Find where the given text appears and provide that cell's center as (x, y) coordinate. 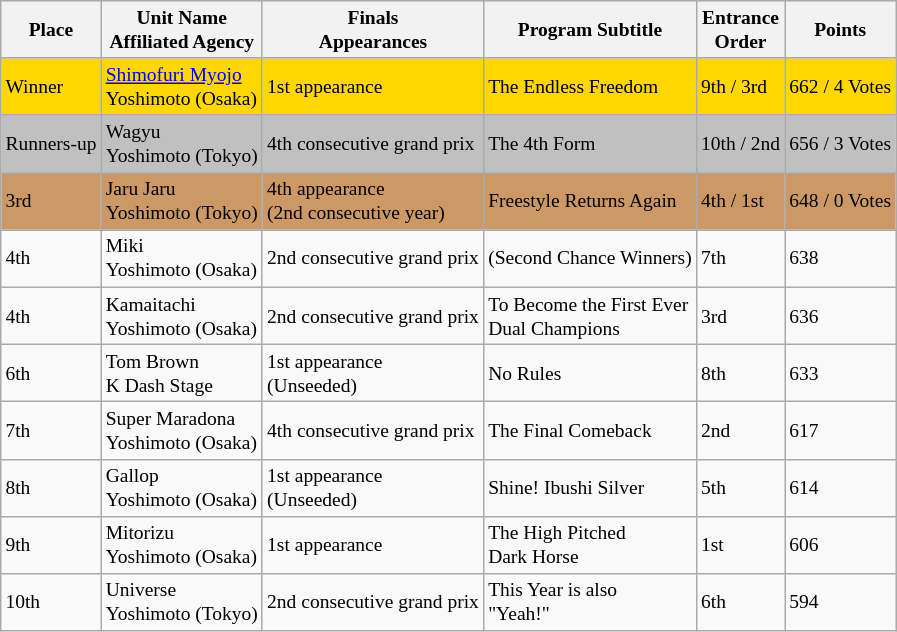
MitorizuYoshimoto (Osaka) (182, 544)
The High PitchedDark Horse (590, 544)
Points (840, 30)
9th (51, 544)
1st (740, 544)
Tom BrownK Dash Stage (182, 372)
EntranceOrder (740, 30)
Shimofuri MyojoYoshimoto (Osaka) (182, 86)
WagyuYoshimoto (Tokyo) (182, 144)
MikiYoshimoto (Osaka) (182, 258)
9th / 3rd (740, 86)
No Rules (590, 372)
638 (840, 258)
606 (840, 544)
GallopYoshimoto (Osaka) (182, 488)
656 / 3 Votes (840, 144)
636 (840, 316)
Program Subtitle (590, 30)
Shine! Ibushi Silver (590, 488)
To Become the First EverDual Champions (590, 316)
Unit NameAffiliated Agency (182, 30)
Runners-up (51, 144)
10th / 2nd (740, 144)
The 4th Form (590, 144)
614 (840, 488)
Jaru JaruYoshimoto (Tokyo) (182, 202)
Freestyle Returns Again (590, 202)
594 (840, 602)
KamaitachiYoshimoto (Osaka) (182, 316)
10th (51, 602)
This Year is also"Yeah!" (590, 602)
4th appearance(2nd consecutive year) (372, 202)
(Second Chance Winners) (590, 258)
5th (740, 488)
4th / 1st (740, 202)
633 (840, 372)
648 / 0 Votes (840, 202)
Super MaradonaYoshimoto (Osaka) (182, 430)
FinalsAppearances (372, 30)
Winner (51, 86)
The Final Comeback (590, 430)
2nd (740, 430)
Place (51, 30)
UniverseYoshimoto (Tokyo) (182, 602)
662 / 4 Votes (840, 86)
617 (840, 430)
The Endless Freedom (590, 86)
